Return [x, y] of the center of cell containing provided text 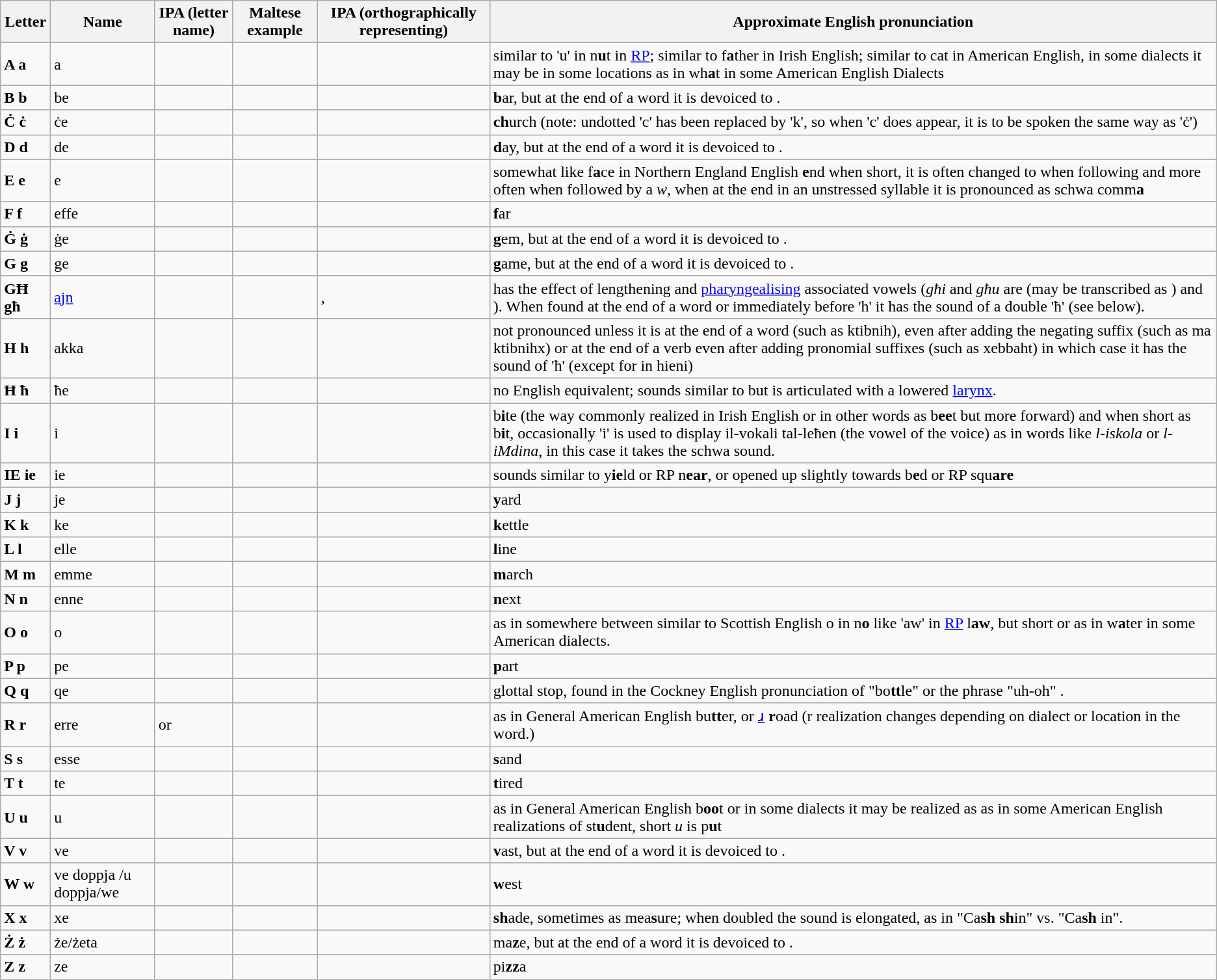
as in General American English butter, or ɹ road (r realization changes depending on dialect or location in the word.) [853, 724]
ċe [103, 122]
pe [103, 666]
sand [853, 759]
vast, but at the end of a word it is devoiced to . [853, 851]
as in General American English boot or in some dialects it may be realized as as in some American English realizations of student, short u is put [853, 817]
Ħ ħ [26, 390]
A a [26, 64]
xe [103, 918]
ke [103, 525]
ħe [103, 390]
or [194, 724]
day, but at the end of a word it is devoiced to . [853, 147]
GĦ għ [26, 297]
IPA (letter name) [194, 22]
ġe [103, 239]
Ċ ċ [26, 122]
ge [103, 263]
E e [26, 181]
erre [103, 724]
F f [26, 214]
IPA (orthographically representing) [403, 22]
L l [26, 550]
ve doppja /u doppja/we [103, 884]
kettle [853, 525]
bar, but at the end of a word it is devoiced to . [853, 98]
shade, sometimes as measure; when doubled the sound is elongated, as in "Cash shin" vs. "Cash in". [853, 918]
Maltese example [275, 22]
IE ie [26, 475]
effe [103, 214]
U u [26, 817]
W w [26, 884]
elle [103, 550]
R r [26, 724]
yard [853, 500]
B b [26, 98]
u [103, 817]
next [853, 599]
gem, but at the end of a word it is devoiced to . [853, 239]
Q q [26, 691]
G g [26, 263]
te [103, 784]
as in somewhere between similar to Scottish English o in no like 'aw' in RP law, but short or as in water in some American dialects. [853, 632]
sounds similar to yield or RP near, or opened up slightly towards bed or RP square [853, 475]
qe [103, 691]
de [103, 147]
tired [853, 784]
enne [103, 599]
P p [26, 666]
S s [26, 759]
march [853, 574]
X x [26, 918]
i [103, 433]
e [103, 181]
Z z [26, 967]
J j [26, 500]
je [103, 500]
ajn [103, 297]
no English equivalent; sounds similar to but is articulated with a lowered larynx. [853, 390]
game, but at the end of a word it is devoiced to . [853, 263]
M m [26, 574]
Name [103, 22]
H h [26, 348]
part [853, 666]
o [103, 632]
church (note: undotted 'c' has been replaced by 'k', so when 'c' does appear, it is to be spoken the same way as 'ċ') [853, 122]
esse [103, 759]
V v [26, 851]
I i [26, 433]
że/żeta [103, 942]
maze, but at the end of a word it is devoiced to . [853, 942]
N n [26, 599]
O o [26, 632]
pizza [853, 967]
ze [103, 967]
a [103, 64]
far [853, 214]
D d [26, 147]
Letter [26, 22]
line [853, 550]
K k [26, 525]
, [403, 297]
T t [26, 784]
ie [103, 475]
emme [103, 574]
ve [103, 851]
akka [103, 348]
glottal stop, found in the Cockney English pronunciation of "bottle" or the phrase "uh-oh" . [853, 691]
Ġ ġ [26, 239]
Ż ż [26, 942]
Approximate English pronunciation [853, 22]
west [853, 884]
be [103, 98]
